Locate the cell with the specified text and output its (x, y) center coordinate. 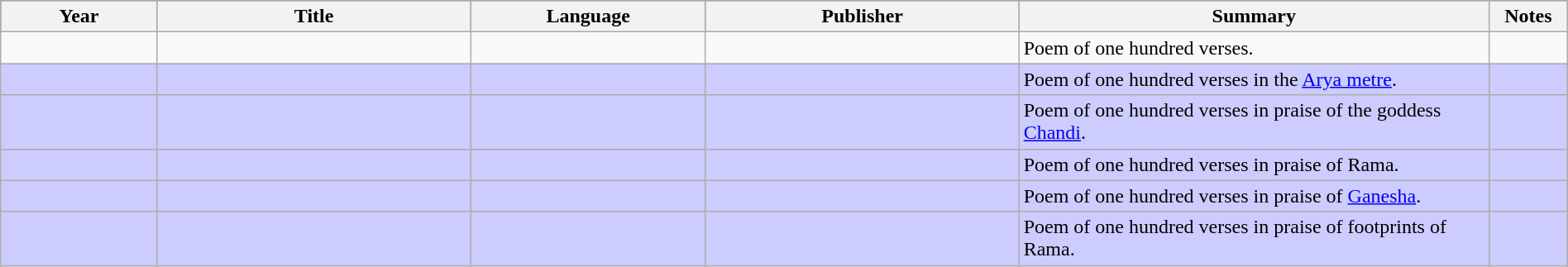
Language (588, 17)
Publisher (862, 17)
Year (79, 17)
Poem of one hundred verses in praise of Rama. (1254, 164)
Summary (1254, 17)
Poem of one hundred verses in praise of Ganesha. (1254, 196)
Title (314, 17)
Poem of one hundred verses in the Arya metre. (1254, 79)
Poem of one hundred verses. (1254, 48)
Poem of one hundred verses in praise of footprints of Rama. (1254, 238)
Poem of one hundred verses in praise of the goddess Chandi. (1254, 122)
Notes (1528, 17)
